Capture the cell that displays the provided text and extract its [X, Y] central coordinate. 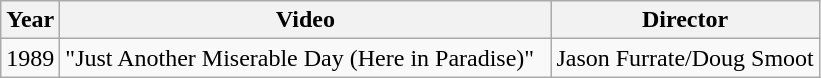
Director [685, 20]
1989 [30, 58]
Year [30, 20]
Video [306, 20]
Jason Furrate/Doug Smoot [685, 58]
"Just Another Miserable Day (Here in Paradise)" [306, 58]
